Pinpoint the cell where the given text exists, returning its [x, y] midpoint coordinate. 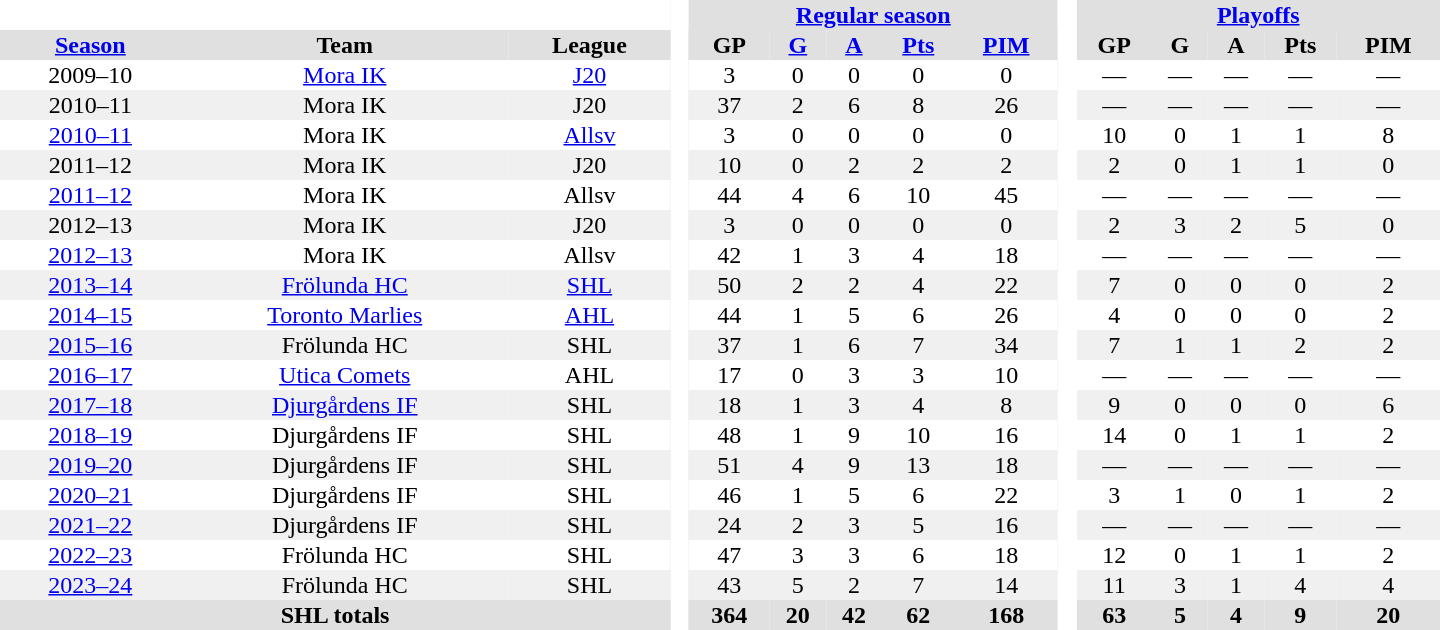
SHL totals [335, 615]
34 [1006, 345]
364 [730, 615]
24 [730, 525]
50 [730, 285]
168 [1006, 615]
Team [345, 45]
2014–15 [90, 315]
2020–21 [90, 495]
17 [730, 375]
62 [918, 615]
Season [90, 45]
11 [1114, 585]
2018–19 [90, 435]
2009–10 [90, 75]
League [590, 45]
47 [730, 555]
Toronto Marlies [345, 315]
45 [1006, 195]
48 [730, 435]
51 [730, 465]
43 [730, 585]
2017–18 [90, 405]
2019–20 [90, 465]
2021–22 [90, 525]
2015–16 [90, 345]
13 [918, 465]
Utica Comets [345, 375]
2022–23 [90, 555]
2016–17 [90, 375]
2013–14 [90, 285]
63 [1114, 615]
2023–24 [90, 585]
12 [1114, 555]
Regular season [874, 15]
46 [730, 495]
Playoffs [1258, 15]
